Find where the given text appears and provide that cell's center as (X, Y) coordinate. 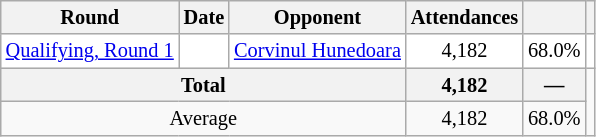
Qualifying, Round 1 (90, 51)
— (554, 85)
Corvinul Hunedoara (318, 51)
Round (90, 17)
Total (204, 85)
Date (204, 17)
Average (204, 118)
Opponent (318, 17)
Attendances (464, 17)
